From the cell containing the given text, extract its center point as [x, y] coordinate. 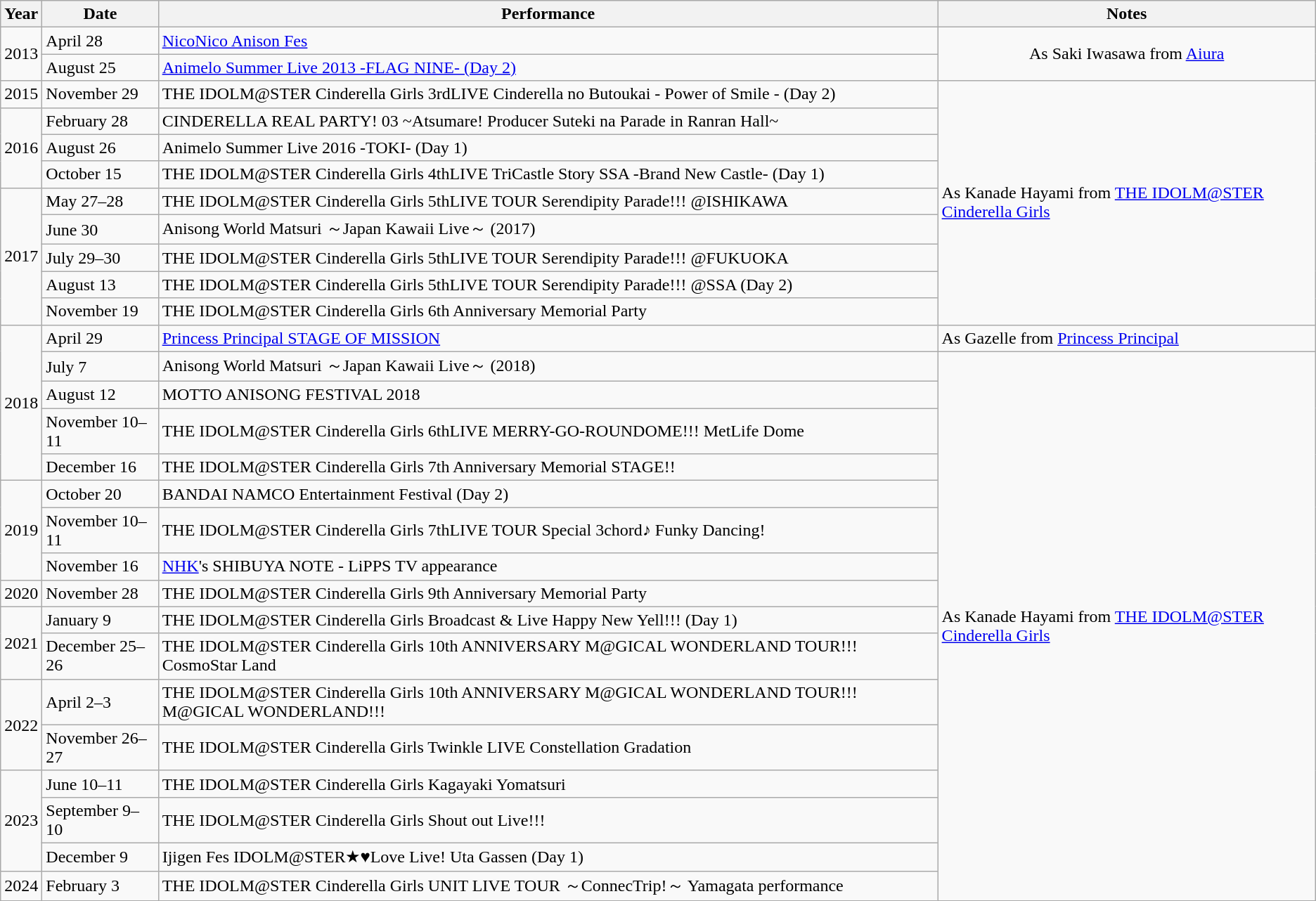
Princess Principal STAGE OF MISSION [548, 338]
November 28 [100, 593]
April 29 [100, 338]
THE IDOLM@STER Cinderella Girls 3rdLIVE Cinderella no Butoukai - Power of Smile - (Day 2) [548, 94]
2019 [21, 530]
BANDAI NAMCO Entertainment Festival (Day 2) [548, 494]
December 16 [100, 467]
THE IDOLM@STER Cinderella Girls 7thLIVE TOUR Special 3chord♪ Funky Dancing! [548, 530]
NicoNico Anison Fes [548, 41]
THE IDOLM@STER Cinderella Girls Kagayaki Yomatsuri [548, 784]
2017 [21, 256]
THE IDOLM@STER Cinderella Girls UNIT LIVE TOUR ～ConnecTrip!～ Yamagata performance [548, 886]
THE IDOLM@STER Cinderella Girls 5thLIVE TOUR Serendipity Parade!!! @SSA (Day 2) [548, 285]
THE IDOLM@STER Cinderella Girls 4thLIVE TriCastle Story SSA -Brand New Castle- (Day 1) [548, 174]
Ijigen Fes IDOLM@STER★♥Love Live! Uta Gassen (Day 1) [548, 857]
THE IDOLM@STER Cinderella Girls 6th Anniversary Memorial Party [548, 311]
2016 [21, 148]
THE IDOLM@STER Cinderella Girls 10th ANNIVERSARY M@GICAL WONDERLAND TOUR!!! CosmoStar Land [548, 656]
Anisong World Matsuri ～Japan Kawaii Live～ (2018) [548, 367]
2024 [21, 886]
NHK's SHIBUYA NOTE - LiPPS TV appearance [548, 566]
THE IDOLM@STER Cinderella Girls 7th Anniversary Memorial STAGE!! [548, 467]
September 9–10 [100, 819]
December 25–26 [100, 656]
2023 [21, 821]
June 30 [100, 229]
February 28 [100, 121]
2018 [21, 403]
April 28 [100, 41]
December 9 [100, 857]
Performance [548, 14]
November 26–27 [100, 748]
August 13 [100, 285]
THE IDOLM@STER Cinderella Girls 6thLIVE MERRY-GO-ROUNDOME!!! MetLife Dome [548, 432]
Year [21, 14]
Notes [1126, 14]
January 9 [100, 620]
October 15 [100, 174]
THE IDOLM@STER Cinderella Girls 10th ANNIVERSARY M@GICAL WONDERLAND TOUR!!! M@GICAL WONDERLAND!!! [548, 701]
THE IDOLM@STER Cinderella Girls Twinkle LIVE Constellation Gradation [548, 748]
THE IDOLM@STER Cinderella Girls 9th Anniversary Memorial Party [548, 593]
November 19 [100, 311]
2015 [21, 94]
THE IDOLM@STER Cinderella Girls 5thLIVE TOUR Serendipity Parade!!! @FUKUOKA [548, 258]
May 27–28 [100, 201]
November 29 [100, 94]
THE IDOLM@STER Cinderella Girls Shout out Live!!! [548, 819]
2013 [21, 54]
As Saki Iwasawa from Aiura [1126, 54]
MOTTO ANISONG FESTIVAL 2018 [548, 395]
THE IDOLM@STER Cinderella Girls Broadcast & Live Happy New Yell!!! (Day 1) [548, 620]
July 7 [100, 367]
August 12 [100, 395]
June 10–11 [100, 784]
Anisong World Matsuri ～Japan Kawaii Live～ (2017) [548, 229]
Date [100, 14]
As Gazelle from Princess Principal [1126, 338]
August 26 [100, 148]
July 29–30 [100, 258]
October 20 [100, 494]
2020 [21, 593]
THE IDOLM@STER Cinderella Girls 5thLIVE TOUR Serendipity Parade!!! @ISHIKAWA [548, 201]
November 16 [100, 566]
2022 [21, 725]
CINDERELLA REAL PARTY! 03 ~Atsumare! Producer Suteki na Parade in Ranran Hall~ [548, 121]
2021 [21, 642]
August 25 [100, 67]
February 3 [100, 886]
Animelo Summer Live 2016 -TOKI- (Day 1) [548, 148]
Animelo Summer Live 2013 -FLAG NINE- (Day 2) [548, 67]
April 2–3 [100, 701]
